Determine the [X, Y] coordinate at the center of the cell enclosing the given text.  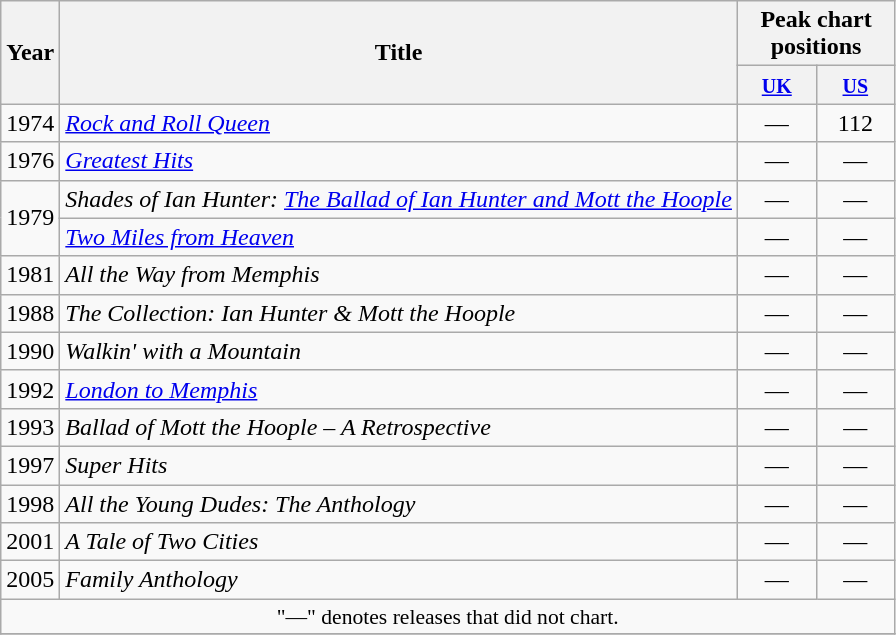
2001 [30, 542]
Year [30, 52]
A Tale of Two Cities [399, 542]
Super Hits [399, 465]
Walkin' with a Mountain [399, 351]
1997 [30, 465]
All the Way from Memphis [399, 275]
"—" denotes releases that did not chart. [448, 617]
Peak chart positions [816, 34]
Ballad of Mott the Hoople – A Retrospective [399, 427]
1974 [30, 123]
1998 [30, 503]
Rock and Roll Queen [399, 123]
1988 [30, 313]
Greatest Hits [399, 161]
1990 [30, 351]
2005 [30, 580]
The Collection: Ian Hunter & Mott the Hoople [399, 313]
1993 [30, 427]
112 [856, 123]
1979 [30, 218]
1992 [30, 389]
All the Young Dudes: The Anthology [399, 503]
1981 [30, 275]
London to Memphis [399, 389]
Two Miles from Heaven [399, 237]
US [856, 85]
Shades of Ian Hunter: The Ballad of Ian Hunter and Mott the Hoople [399, 199]
Family Anthology [399, 580]
UK [776, 85]
1976 [30, 161]
Title [399, 52]
